Output the (X, Y) coordinate of the center of the cell containing the given text.  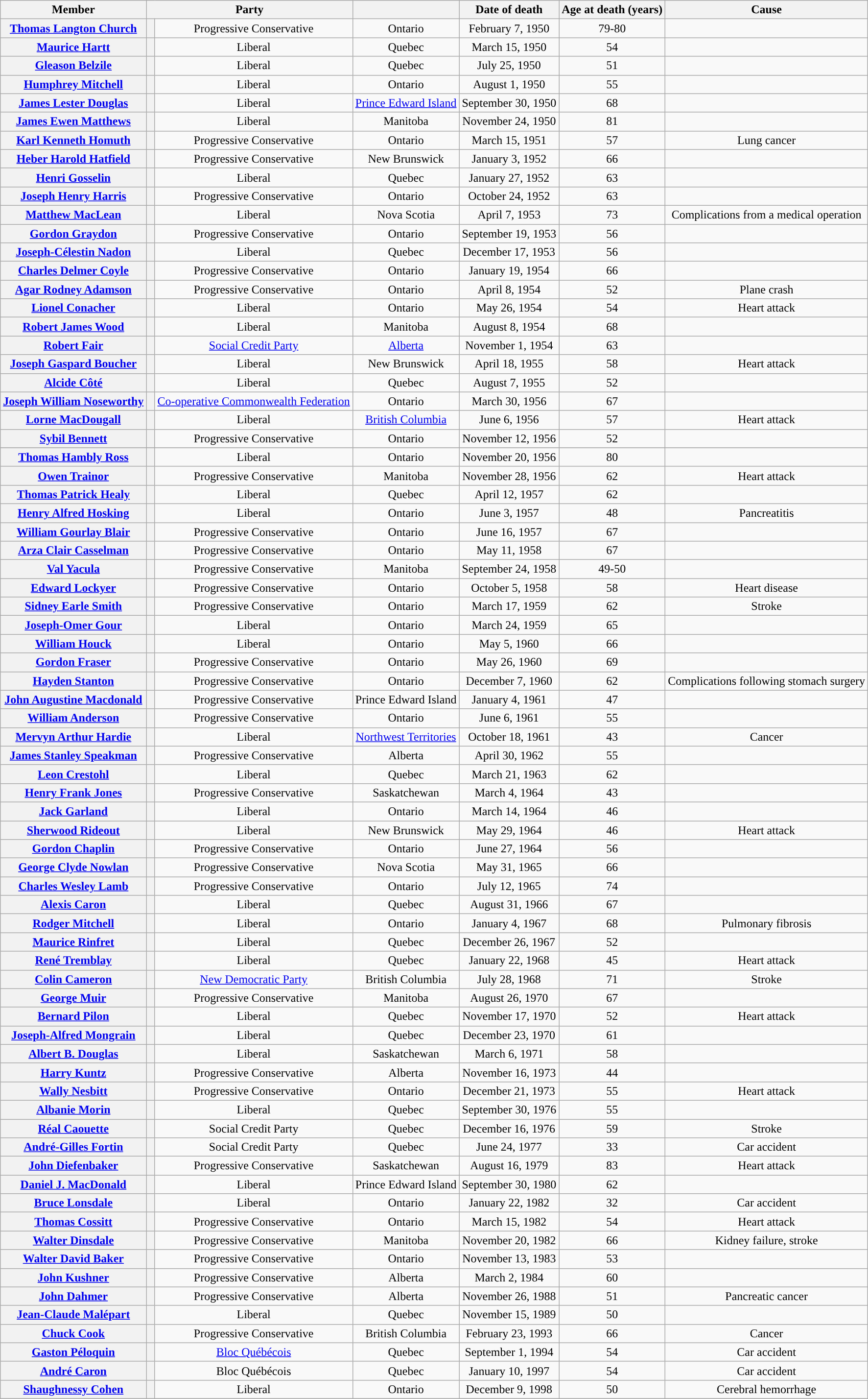
April 18, 1955 (509, 364)
March 15, 1982 (509, 1222)
Joseph-Célestin Nadon (73, 252)
March 2, 1984 (509, 1278)
44 (612, 1072)
Joseph-Omer Gour (73, 625)
August 31, 1966 (509, 905)
Alcide Côté (73, 383)
June 3, 1957 (509, 513)
Bruce Lonsdale (73, 1203)
January 4, 1961 (509, 699)
Daniel J. MacDonald (73, 1184)
April 8, 1954 (509, 289)
Joseph Henry Harris (73, 196)
John Diefenbaker (73, 1166)
53 (612, 1259)
Agar Rodney Adamson (73, 289)
September 1, 1994 (509, 1352)
Pulmonary fibrosis (767, 923)
Leon Crestohl (73, 774)
Rodger Mitchell (73, 923)
Henry Alfred Hosking (73, 513)
August 1, 1950 (509, 84)
April 12, 1957 (509, 494)
59 (612, 1128)
Gaston Péloquin (73, 1352)
Lionel Conacher (73, 308)
32 (612, 1203)
Maurice Rinfret (73, 942)
79-80 (612, 28)
James Lester Douglas (73, 103)
Joseph Gaspard Boucher (73, 364)
James Ewen Matthews (73, 121)
December 9, 1998 (509, 1389)
William Anderson (73, 718)
June 6, 1956 (509, 420)
Heber Harold Hatfield (73, 159)
74 (612, 886)
Walter Dinsdale (73, 1240)
Wally Nesbitt (73, 1091)
April 30, 1962 (509, 755)
John Dahmer (73, 1296)
Gordon Graydon (73, 234)
Party (250, 10)
May 26, 1960 (509, 662)
Lung cancer (767, 140)
September 19, 1953 (509, 234)
Bernard Pilon (73, 1016)
January 4, 1967 (509, 923)
Gordon Chaplin (73, 849)
George Muir (73, 998)
61 (612, 1035)
January 22, 1968 (509, 961)
April 7, 1953 (509, 215)
Thomas Langton Church (73, 28)
Maurice Hartt (73, 47)
Charles Wesley Lamb (73, 886)
49-50 (612, 569)
December 7, 1960 (509, 681)
September 24, 1958 (509, 569)
James Stanley Speakman (73, 755)
Kidney failure, stroke (767, 1240)
Plane crash (767, 289)
Thomas Cossitt (73, 1222)
May 29, 1964 (509, 830)
Arza Clair Casselman (73, 551)
Karl Kenneth Homuth (73, 140)
March 14, 1964 (509, 811)
May 5, 1960 (509, 644)
September 30, 1980 (509, 1184)
48 (612, 513)
Harry Kuntz (73, 1072)
Jean-Claude Malépart (73, 1315)
Réal Caouette (73, 1128)
Shaughnessy Cohen (73, 1389)
November 12, 1956 (509, 438)
November 13, 1983 (509, 1259)
Gordon Fraser (73, 662)
Henri Gosselin (73, 177)
June 16, 1957 (509, 531)
Colin Cameron (73, 979)
July 25, 1950 (509, 66)
Sherwood Rideout (73, 830)
September 30, 1976 (509, 1110)
July 28, 1968 (509, 979)
Pancreatic cancer (767, 1296)
March 30, 1956 (509, 401)
Thomas Patrick Healy (73, 494)
May 31, 1965 (509, 868)
Northwest Territories (406, 737)
John Kushner (73, 1278)
33 (612, 1147)
Chuck Cook (73, 1333)
November 1, 1954 (509, 345)
Pancreatitis (767, 513)
John Augustine Macdonald (73, 699)
Robert Fair (73, 345)
André Caron (73, 1371)
Co-operative Commonwealth Federation (254, 401)
45 (612, 961)
January 19, 1954 (509, 271)
Jack Garland (73, 811)
80 (612, 457)
May 11, 1958 (509, 551)
Charles Delmer Coyle (73, 271)
February 23, 1993 (509, 1333)
Complications from a medical operation (767, 215)
Mervyn Arthur Hardie (73, 737)
René Tremblay (73, 961)
Hayden Stanton (73, 681)
Alexis Caron (73, 905)
Sybil Bennett (73, 438)
65 (612, 625)
Complications following stomach surgery (767, 681)
Cause (767, 10)
47 (612, 699)
Heart disease (767, 588)
November 16, 1973 (509, 1072)
December 23, 1970 (509, 1035)
Humphrey Mitchell (73, 84)
Cerebral hemorrhage (767, 1389)
November 26, 1988 (509, 1296)
Albanie Morin (73, 1110)
November 24, 1950 (509, 121)
January 27, 1952 (509, 177)
January 3, 1952 (509, 159)
July 12, 1965 (509, 886)
Walter David Baker (73, 1259)
June 27, 1964 (509, 849)
Sidney Earle Smith (73, 606)
August 16, 1979 (509, 1166)
Lorne MacDougall (73, 420)
Date of death (509, 10)
August 8, 1954 (509, 327)
March 24, 1959 (509, 625)
William Houck (73, 644)
Joseph-Alfred Mongrain (73, 1035)
Joseph William Noseworthy (73, 401)
August 26, 1970 (509, 998)
August 7, 1955 (509, 383)
George Clyde Nowlan (73, 868)
Member (73, 10)
January 10, 1997 (509, 1371)
November 15, 1989 (509, 1315)
October 18, 1961 (509, 737)
January 22, 1982 (509, 1203)
March 15, 1951 (509, 140)
Edward Lockyer (73, 588)
December 17, 1953 (509, 252)
André-Gilles Fortin (73, 1147)
March 15, 1950 (509, 47)
60 (612, 1278)
November 20, 1956 (509, 457)
Robert James Wood (73, 327)
Val Yacula (73, 569)
Thomas Hambly Ross (73, 457)
83 (612, 1166)
Age at death (years) (612, 10)
Matthew MacLean (73, 215)
71 (612, 979)
69 (612, 662)
81 (612, 121)
March 6, 1971 (509, 1054)
May 26, 1954 (509, 308)
Owen Trainor (73, 476)
Henry Frank Jones (73, 793)
December 16, 1976 (509, 1128)
November 28, 1956 (509, 476)
October 24, 1952 (509, 196)
March 17, 1959 (509, 606)
February 7, 1950 (509, 28)
73 (612, 215)
December 26, 1967 (509, 942)
November 20, 1982 (509, 1240)
June 24, 1977 (509, 1147)
October 5, 1958 (509, 588)
September 30, 1950 (509, 103)
William Gourlay Blair (73, 531)
March 4, 1964 (509, 793)
November 17, 1970 (509, 1016)
December 21, 1973 (509, 1091)
March 21, 1963 (509, 774)
June 6, 1961 (509, 718)
New Democratic Party (254, 979)
Gleason Belzile (73, 66)
Albert B. Douglas (73, 1054)
